Pinpoint the cell where the given text exists, returning its (x, y) midpoint coordinate. 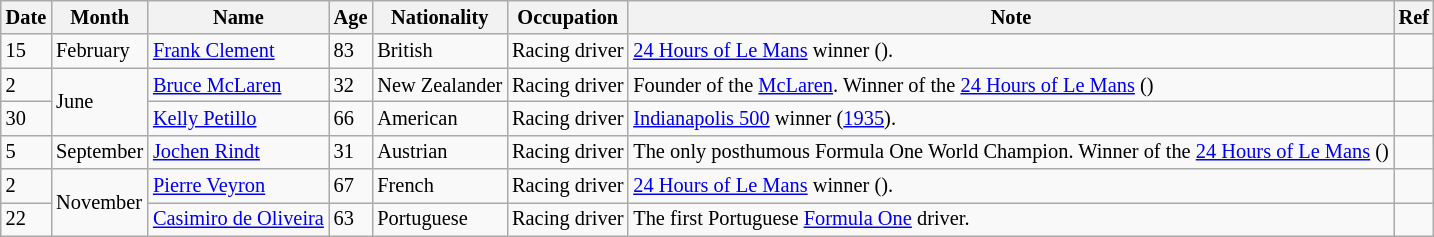
15 (26, 51)
Indianapolis 500 winner (1935). (1010, 118)
Nationality (440, 17)
Age (351, 17)
Frank Clement (238, 51)
5 (26, 152)
83 (351, 51)
Casimiro de Oliveira (238, 219)
Note (1010, 17)
Ref (1414, 17)
Founder of the McLaren. Winner of the 24 Hours of Le Mans () (1010, 85)
February (100, 51)
September (100, 152)
The only posthumous Formula One World Champion. Winner of the 24 Hours of Le Mans () (1010, 152)
British (440, 51)
November (100, 202)
22 (26, 219)
31 (351, 152)
French (440, 186)
Pierre Veyron (238, 186)
66 (351, 118)
Occupation (568, 17)
Bruce McLaren (238, 85)
Portuguese (440, 219)
Jochen Rindt (238, 152)
32 (351, 85)
June (100, 102)
Month (100, 17)
30 (26, 118)
Austrian (440, 152)
American (440, 118)
Name (238, 17)
New Zealander (440, 85)
63 (351, 219)
67 (351, 186)
The first Portuguese Formula One driver. (1010, 219)
Date (26, 17)
Kelly Petillo (238, 118)
